Return the [X, Y] coordinate for the center point of the cell that contains the specified text.  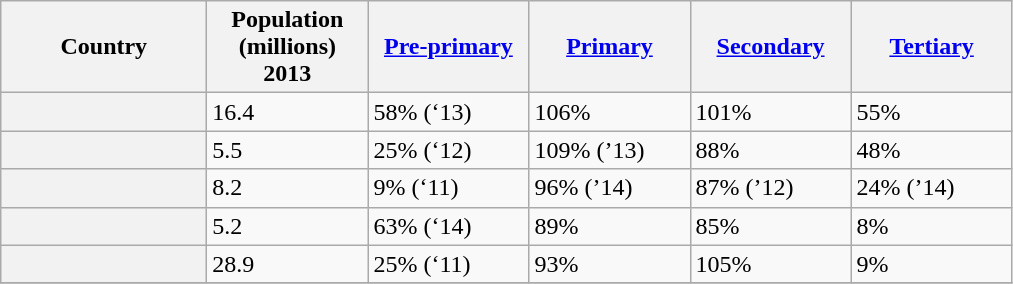
8.2 [288, 188]
58% (‘13) [448, 112]
88% [770, 150]
93% [610, 264]
106% [610, 112]
105% [770, 264]
48% [932, 150]
96% (’14) [610, 188]
Primary [610, 47]
109% (’13) [610, 150]
Population (millions) 2013 [288, 47]
89% [610, 226]
24% (’14) [932, 188]
25% (‘11) [448, 264]
16.4 [288, 112]
9% (‘11) [448, 188]
8% [932, 226]
Secondary [770, 47]
5.5 [288, 150]
25% (‘12) [448, 150]
Tertiary [932, 47]
87% (’12) [770, 188]
55% [932, 112]
63% (‘14) [448, 226]
28.9 [288, 264]
9% [932, 264]
Pre-primary [448, 47]
5.2 [288, 226]
101% [770, 112]
85% [770, 226]
Country [104, 47]
